Locate the cell with the specified text and output its [X, Y] center coordinate. 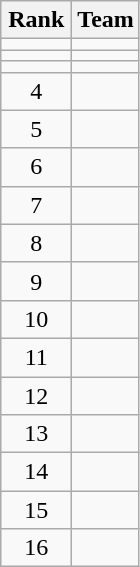
Team [106, 20]
6 [36, 167]
16 [36, 548]
7 [36, 205]
11 [36, 357]
5 [36, 129]
15 [36, 510]
9 [36, 281]
10 [36, 319]
14 [36, 472]
4 [36, 91]
Rank [36, 20]
12 [36, 395]
8 [36, 243]
13 [36, 434]
